Locate the cell with the specified text and output its (x, y) center coordinate. 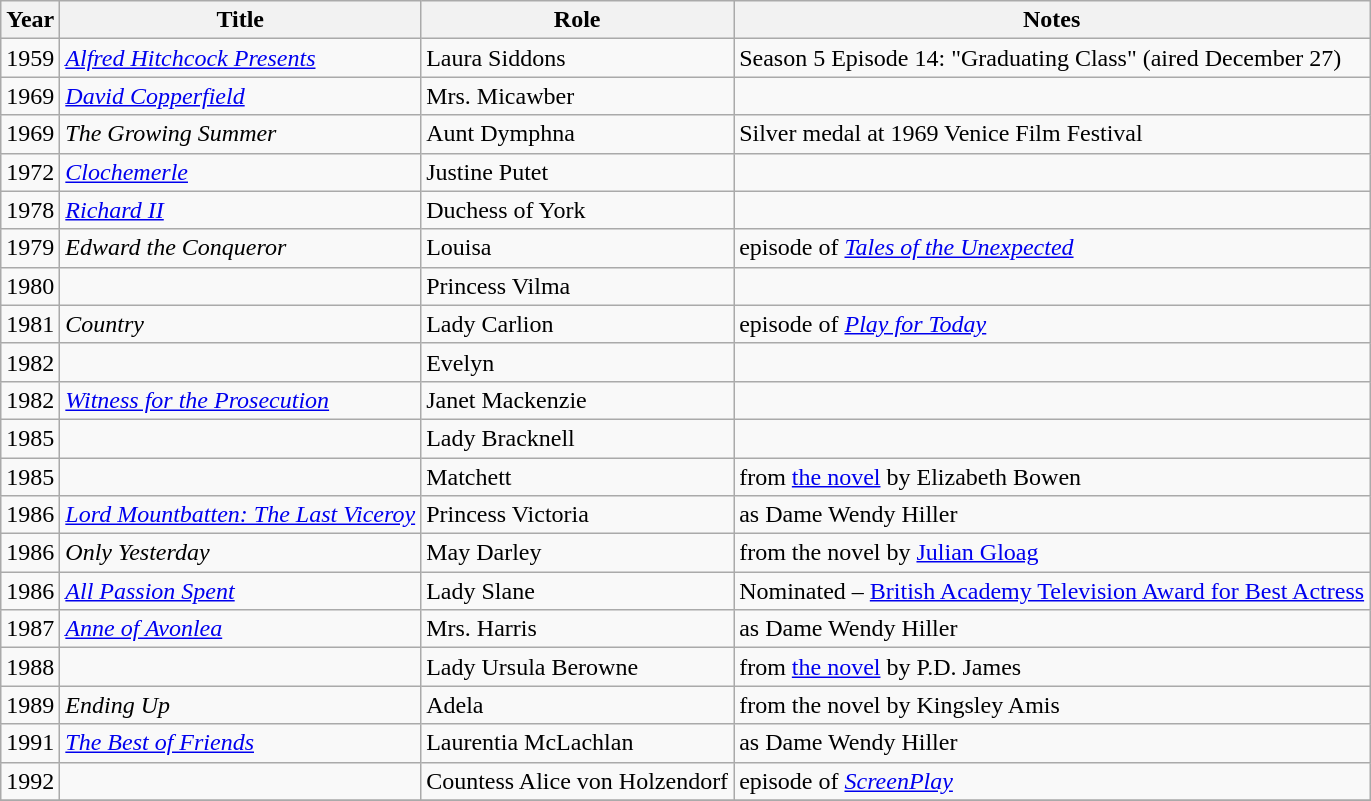
from the novel by Elizabeth Bowen (1052, 477)
1979 (30, 248)
Lord Mountbatten: The Last Viceroy (240, 515)
Only Yesterday (240, 553)
Mrs. Harris (578, 629)
Season 5 Episode 14: "Graduating Class" (aired December 27) (1052, 58)
Notes (1052, 20)
Justine Putet (578, 172)
from the novel by Kingsley Amis (1052, 705)
Witness for the Prosecution (240, 400)
Duchess of York (578, 210)
Lady Slane (578, 591)
Title (240, 20)
1972 (30, 172)
Richard II (240, 210)
from the novel by P.D. James (1052, 667)
1988 (30, 667)
episode of Tales of the Unexpected (1052, 248)
Alfred Hitchcock Presents (240, 58)
1989 (30, 705)
The Growing Summer (240, 134)
Princess Vilma (578, 286)
Lady Carlion (578, 324)
Edward the Conqueror (240, 248)
Janet Mackenzie (578, 400)
David Copperfield (240, 96)
Lady Ursula Berowne (578, 667)
Aunt Dymphna (578, 134)
1981 (30, 324)
Adela (578, 705)
Lady Bracknell (578, 438)
1980 (30, 286)
Louisa (578, 248)
Silver medal at 1969 Venice Film Festival (1052, 134)
episode of ScreenPlay (1052, 781)
Country (240, 324)
All Passion Spent (240, 591)
Year (30, 20)
1992 (30, 781)
Anne of Avonlea (240, 629)
episode of Play for Today (1052, 324)
1987 (30, 629)
Mrs. Micawber (578, 96)
Laurentia McLachlan (578, 743)
Princess Victoria (578, 515)
May Darley (578, 553)
1959 (30, 58)
Nominated – British Academy Television Award for Best Actress (1052, 591)
Evelyn (578, 362)
Role (578, 20)
The Best of Friends (240, 743)
Countess Alice von Holzendorf (578, 781)
Ending Up (240, 705)
Clochemerle (240, 172)
1991 (30, 743)
Laura Siddons (578, 58)
1978 (30, 210)
Matchett (578, 477)
from the novel by Julian Gloag (1052, 553)
